Detect which cell encompasses the target text, then output its (X, Y) center coordinate. 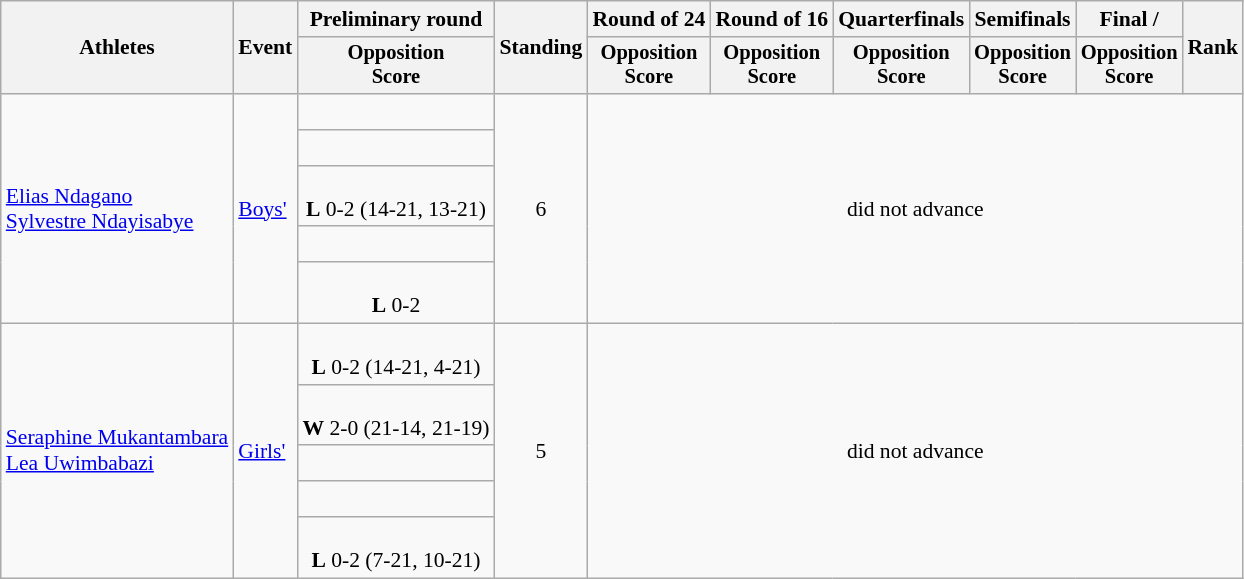
L 0-2 (14-21, 4-21) (396, 354)
5 (542, 452)
Seraphine MukantambaraLea Uwimbabazi (117, 452)
Rank (1212, 48)
Round of 24 (648, 19)
Event (265, 48)
Girls' (265, 452)
6 (542, 208)
L 0-2 (396, 292)
Athletes (117, 48)
Preliminary round (396, 19)
L 0-2 (7-21, 10-21) (396, 548)
Quarterfinals (901, 19)
Final / (1130, 19)
L 0-2 (14-21, 13-21) (396, 196)
Semifinals (1022, 19)
Round of 16 (772, 19)
Elias NdaganoSylvestre Ndayisabye (117, 208)
W 2-0 (21-14, 21-19) (396, 416)
Standing (542, 48)
Boys' (265, 208)
